Find where the given text appears and provide that cell's center as (X, Y) coordinate. 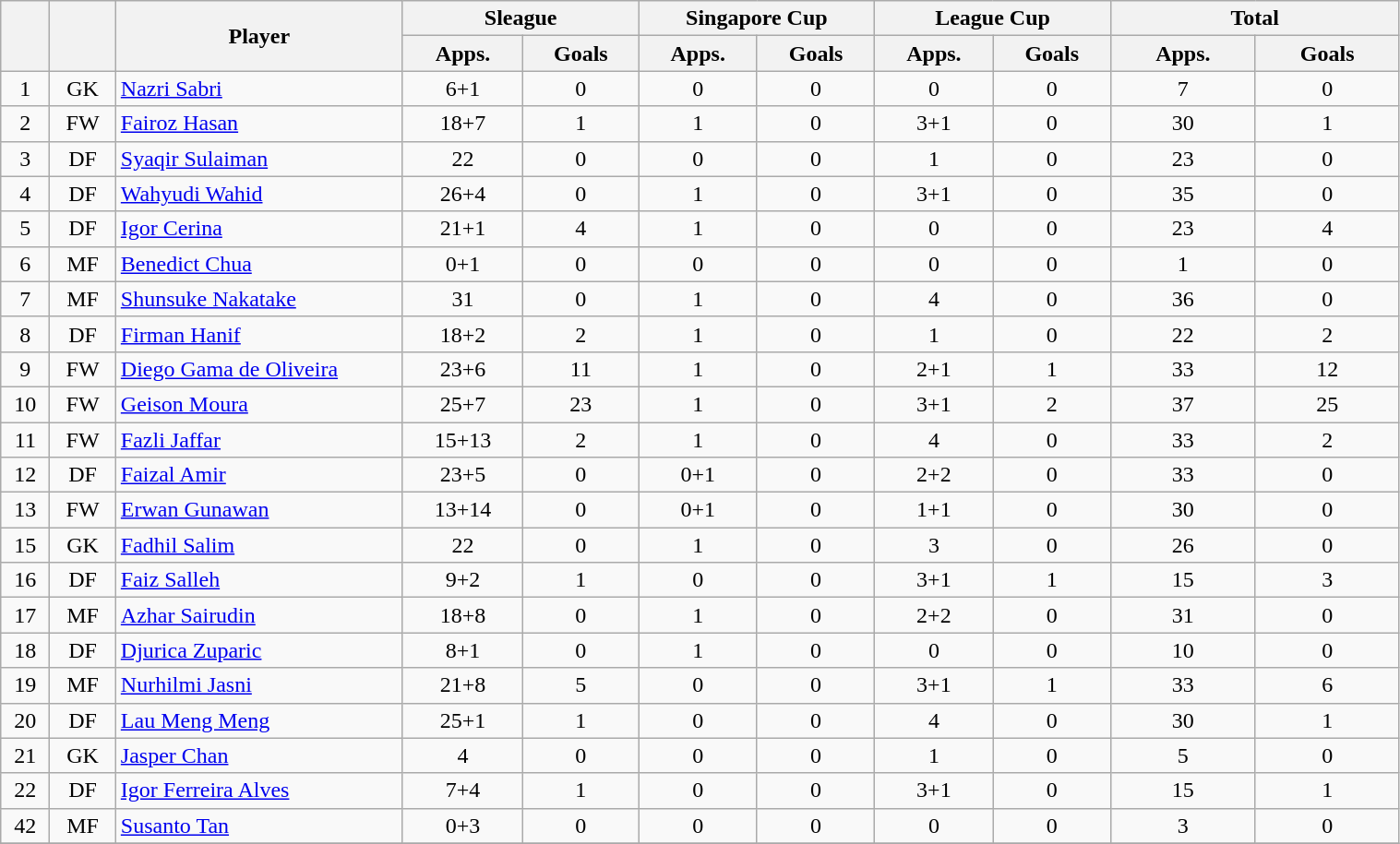
21+8 (462, 685)
Lau Meng Meng (258, 720)
Geison Moura (258, 404)
Sleague (521, 18)
Djurica Zuparic (258, 650)
Shunsuke Nakatake (258, 299)
18 (26, 650)
1+1 (934, 510)
9 (26, 369)
36 (1183, 299)
13+14 (462, 510)
26 (1183, 545)
19 (26, 685)
18+8 (462, 615)
13 (26, 510)
Total (1255, 18)
7+4 (462, 791)
Erwan Gunawan (258, 510)
8+1 (462, 650)
9+2 (462, 580)
Benedict Chua (258, 264)
25+1 (462, 720)
Singapore Cup (757, 18)
Diego Gama de Oliveira (258, 369)
18+7 (462, 124)
16 (26, 580)
Igor Cerina (258, 229)
Player (258, 36)
Fazli Jaffar (258, 440)
15+13 (462, 440)
21+1 (462, 229)
25 (1327, 404)
Faiz Salleh (258, 580)
2+1 (934, 369)
Jasper Chan (258, 755)
Fairoz Hasan (258, 124)
42 (26, 826)
Syaqir Sulaiman (258, 159)
17 (26, 615)
Fadhil Salim (258, 545)
23+6 (462, 369)
21 (26, 755)
25+7 (462, 404)
20 (26, 720)
Nazri Sabri (258, 89)
18+2 (462, 334)
Faizal Amir (258, 475)
Wahyudi Wahid (258, 194)
0+3 (462, 826)
Firman Hanif (258, 334)
Nurhilmi Jasni (258, 685)
League Cup (993, 18)
8 (26, 334)
23+5 (462, 475)
35 (1183, 194)
37 (1183, 404)
26+4 (462, 194)
Azhar Sairudin (258, 615)
Igor Ferreira Alves (258, 791)
6+1 (462, 89)
Susanto Tan (258, 826)
